For the text-containing cell, return its midpoint in [x, y] coordinate format. 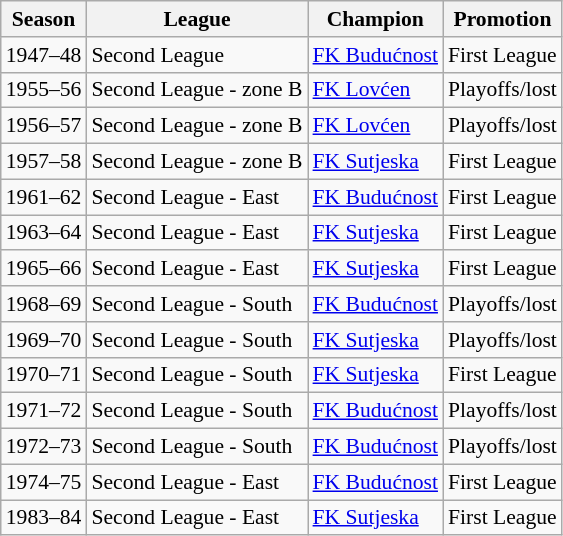
Season [44, 19]
1972–73 [44, 447]
1955–56 [44, 90]
Promotion [502, 19]
Second League [196, 55]
1983–84 [44, 518]
Champion [376, 19]
1961–62 [44, 197]
1956–57 [44, 126]
1971–72 [44, 411]
1947–48 [44, 55]
1970–71 [44, 375]
1969–70 [44, 340]
1968–69 [44, 304]
1963–64 [44, 233]
1974–75 [44, 482]
1957–58 [44, 162]
League [196, 19]
1965–66 [44, 269]
